Extract the (x, y) coordinate from the center of the cell holding the provided text.  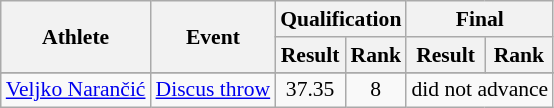
Discus throw (214, 90)
Veljko Narančić (76, 90)
Event (214, 36)
37.35 (310, 90)
Final (480, 19)
8 (376, 90)
Qualification (340, 19)
Athlete (76, 36)
did not advance (480, 90)
